Output the (x, y) coordinate of the center of the cell containing the given text.  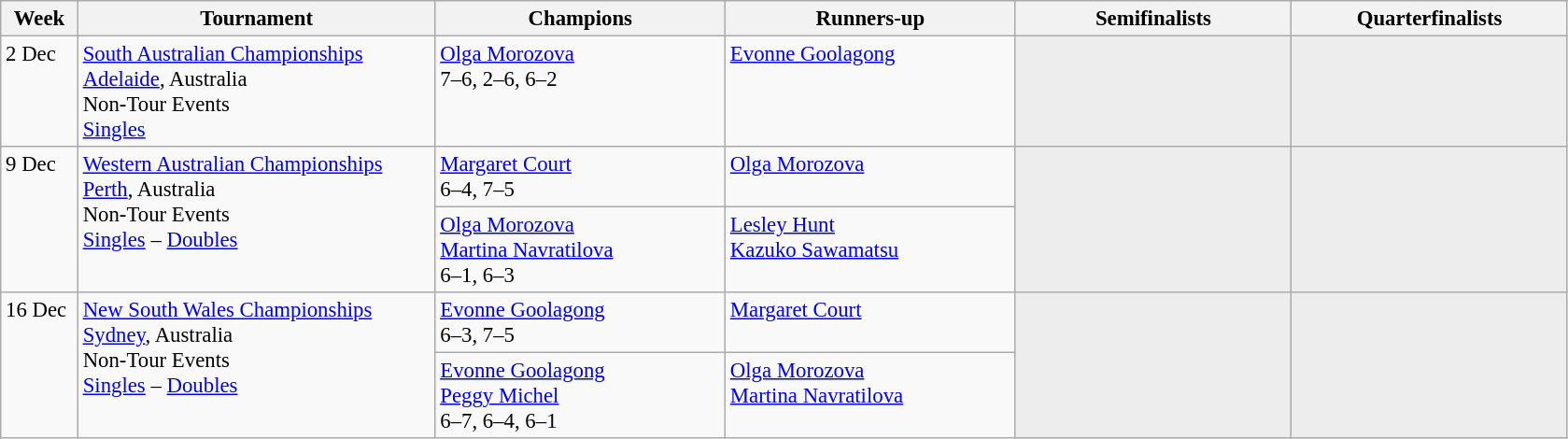
New South Wales Championships Sydney, AustraliaNon-Tour EventsSingles – Doubles (256, 365)
Olga Morozova7–6, 2–6, 6–2 (581, 92)
2 Dec (39, 92)
South Australian Championships Adelaide, AustraliaNon-Tour EventsSingles (256, 92)
Olga Morozova (870, 177)
Margaret Court (870, 323)
Quarterfinalists (1430, 19)
9 Dec (39, 219)
Semifinalists (1153, 19)
Olga Morozova Martina Navratilova6–1, 6–3 (581, 250)
16 Dec (39, 365)
Olga Morozova Martina Navratilova (870, 396)
Tournament (256, 19)
Evonne Goolagong Peggy Michel6–7, 6–4, 6–1 (581, 396)
Western Australian Championships Perth, AustraliaNon-Tour EventsSingles – Doubles (256, 219)
Week (39, 19)
Evonne Goolagong6–3, 7–5 (581, 323)
Lesley Hunt Kazuko Sawamatsu (870, 250)
Runners-up (870, 19)
Evonne Goolagong (870, 92)
Margaret Court6–4, 7–5 (581, 177)
Champions (581, 19)
